Identify which cell holds the provided text, then report its [x, y] central coordinate. 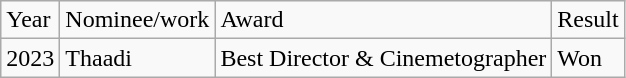
Year [30, 20]
Nominee/work [138, 20]
Won [588, 58]
Award [384, 20]
2023 [30, 58]
Result [588, 20]
Thaadi [138, 58]
Best Director & Cinemetographer [384, 58]
